Extract the [X, Y] coordinate from the center of the cell holding the provided text.  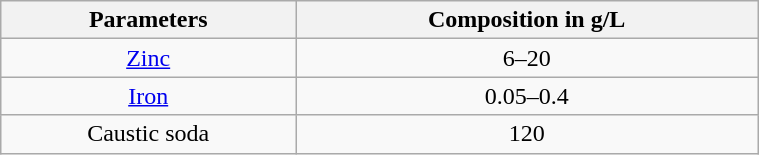
120 [527, 134]
Zinc [148, 58]
Parameters [148, 20]
Caustic soda [148, 134]
Composition in g/L [527, 20]
Iron [148, 96]
6–20 [527, 58]
0.05–0.4 [527, 96]
